Pinpoint the cell where the given text exists, returning its (x, y) midpoint coordinate. 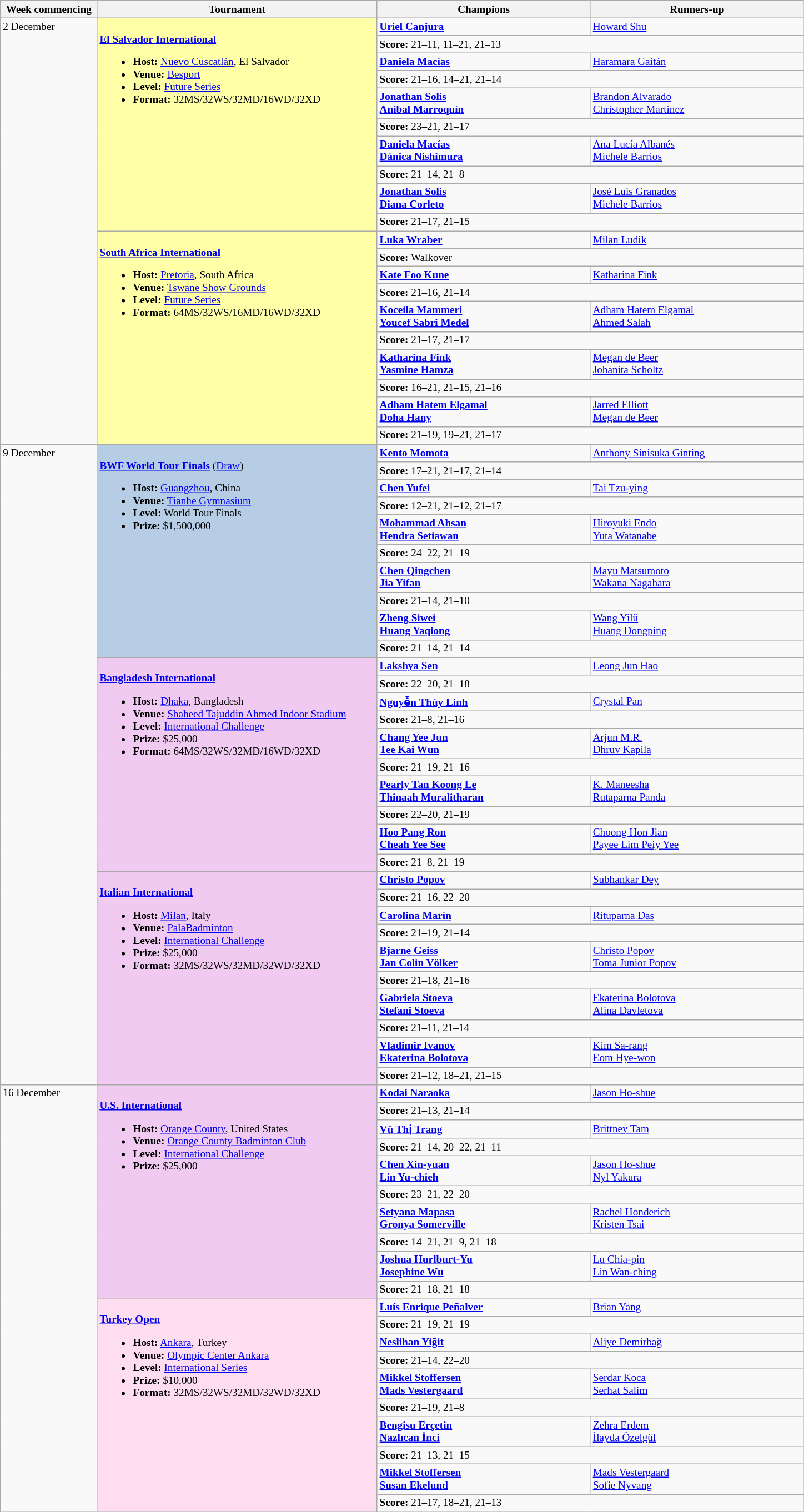
Jarred Elliott Megan de Beer (697, 411)
Week commencing (49, 9)
Score: 21–11, 11–21, 21–13 (590, 44)
Score: 22–20, 21–18 (590, 684)
Serdar Koca Serhat Salim (697, 1384)
Bjarne Geiss Jan Colin Völker (484, 957)
U.S. InternationalHost: Orange County, United StatesVenue: Orange County Badminton ClubLevel: International ChallengePrize: $25,000 (237, 1192)
Adham Hatem Elgamal Doha Hany (484, 411)
Katharina Fink Yasmine Hamza (484, 364)
Score: 21–13, 21–15 (590, 1455)
Score: 21–16, 21–14 (590, 293)
Brandon Alvarado Christopher Martínez (697, 103)
El Salvador InternationalHost: Nuevo Cuscatlán, El SalvadorVenue: BesportLevel: Future SeriesFormat: 32MS/32WS/32MD/16WD/32XD (237, 124)
Daniela Macías Dánica Nishimura (484, 151)
Score: 21–18, 21–16 (590, 981)
Score: 21–14, 20–22, 21–11 (590, 1147)
Howard Shu (697, 27)
Koceila Mammeri Youcef Sabri Medel (484, 317)
Megan de Beer Johanita Scholtz (697, 364)
Score: 22–20, 21–19 (590, 815)
Ekaterina Bolotova Alina Davletova (697, 1004)
Katharina Fink (697, 275)
Jason Ho-shue Nyl Yakura (697, 1171)
Haramara Gaitán (697, 62)
Carolina Marín (484, 916)
Mikkel Stoffersen Mads Vestergaard (484, 1384)
Zehra Erdem İlayda Özelgül (697, 1431)
9 December (49, 764)
Aliye Demirbağ (697, 1343)
Ana Lucía Albanés Michele Barrios (697, 151)
Arjun M.R. Dhruv Kapila (697, 744)
Score: 21–12, 18–21, 21–15 (590, 1076)
Hiroyuki Endo Yuta Watanabe (697, 530)
Leong Jun Hao (697, 666)
Joshua Hurlburt-Yu Josephine Wu (484, 1266)
Chen Yufei (484, 488)
Turkey OpenHost: Ankara, TurkeyVenue: Olympic Center AnkaraLevel: International SeriesPrize: $10,000Format: 32MS/32WS/32MD/32WD/32XD (237, 1405)
Lakshya Sen (484, 666)
South Africa InternationalHost: Pretoria, South AfricaVenue: Tswane Show GroundsLevel: Future SeriesFormat: 64MS/32WS/16MD/16WD/32XD (237, 338)
Score: 12–21, 21–12, 21–17 (590, 506)
Score: 21–16, 22–20 (590, 898)
Vladimir Ivanov Ekaterina Bolotova (484, 1052)
BWF World Tour Finals (Draw)Host: Guangzhou, ChinaVenue: Tianhe GymnasiumLevel: World Tour FinalsPrize: $1,500,000 (237, 551)
Score: 21–17, 18–21, 21–13 (590, 1503)
Score: 21–19, 21–14 (590, 933)
Brittney Tam (697, 1128)
Kodai Naraoka (484, 1093)
Champions (484, 9)
Wang Yilü Huang Dongping (697, 625)
Mads Vestergaard Sofie Nyvang (697, 1479)
Tournament (237, 9)
2 December (49, 231)
16 December (49, 1298)
Score: 23–21, 22–20 (590, 1194)
Score: 23–21, 21–17 (590, 127)
Mayu Matsumoto Wakana Nagahara (697, 577)
Score: 21–19, 21–8 (590, 1408)
Score: 21–8, 21–16 (590, 720)
Kate Foo Kune (484, 275)
Zheng Siwei Huang Yaqiong (484, 625)
Score: 21–17, 21–15 (590, 222)
Score: 21–11, 21–14 (590, 1028)
Lu Chia-pin Lin Wan-ching (697, 1266)
Nguyễn Thùy Linh (484, 702)
Setyana Mapasa Gronya Somerville (484, 1218)
Score: 21–17, 21–17 (590, 340)
Anthony Sinisuka Ginting (697, 453)
Pearly Tan Koong Le Thinaah Muralitharan (484, 791)
Christo Popov (484, 880)
Score: 21–8, 21–19 (590, 863)
José Luis Granados Michele Barrios (697, 198)
Crystal Pan (697, 702)
Jason Ho-shue (697, 1093)
Gabriela Stoeva Stefani Stoeva (484, 1004)
Hoo Pang Ron Cheah Yee See (484, 839)
Score: 14–21, 21–9, 21–18 (590, 1242)
Mikkel Stoffersen Susan Ekelund (484, 1479)
Score: 17–21, 21–17, 21–14 (590, 471)
Score: 21–14, 21–10 (590, 601)
Rituparna Das (697, 916)
Milan Ludik (697, 240)
Score: 21–14, 21–8 (590, 175)
Adham Hatem Elgamal Ahmed Salah (697, 317)
Score: 21–19, 19–21, 21–17 (590, 435)
Jonathan Solís Aníbal Marroquín (484, 103)
Uriel Canjura (484, 27)
K. Maneesha Rutaparna Panda (697, 791)
Vũ Thị Trang (484, 1128)
Bengisu Erçetin Nazlıcan İnci (484, 1431)
Score: 21–19, 21–16 (590, 767)
Chen Xin-yuan Lin Yu-chieh (484, 1171)
Mohammad Ahsan Hendra Setiawan (484, 530)
Runners-up (697, 9)
Score: 21–13, 21–14 (590, 1111)
Italian InternationalHost: Milan, ItalyVenue: PalaBadmintonLevel: International ChallengePrize: $25,000Format: 32MS/32WS/32MD/32WD/32XD (237, 978)
Score: 21–16, 14–21, 21–14 (590, 79)
Luís Enrique Peñalver (484, 1308)
Score: 21–14, 22–20 (590, 1360)
Score: 21–18, 21–18 (590, 1290)
Score: 16–21, 21–15, 21–16 (590, 388)
Brian Yang (697, 1308)
Score: 21–19, 21–19 (590, 1325)
Neslihan Yiğit (484, 1343)
Luka Wraber (484, 240)
Chen Qingchen Jia Yifan (484, 577)
Choong Hon Jian Payee Lim Peiy Yee (697, 839)
Chang Yee Jun Tee Kai Wun (484, 744)
Daniela Macías (484, 62)
Score: Walkover (590, 258)
Tai Tzu-ying (697, 488)
Rachel Honderich Kristen Tsai (697, 1218)
Kento Momota (484, 453)
Subhankar Dey (697, 880)
Jonathan Solís Diana Corleto (484, 198)
Score: 21–14, 21–14 (590, 649)
Score: 24–22, 21–19 (590, 554)
Christo Popov Toma Junior Popov (697, 957)
Kim Sa-rang Eom Hye-won (697, 1052)
